Capture the cell that displays the provided text and extract its (x, y) central coordinate. 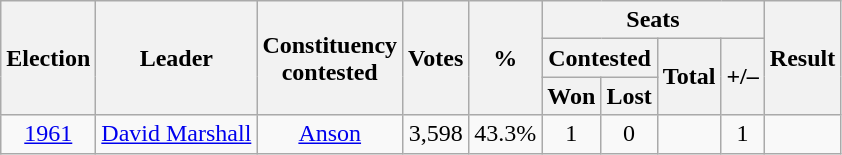
Lost (629, 96)
Constituencycontested (330, 58)
Leader (176, 58)
% (506, 58)
Seats (653, 20)
Votes (436, 58)
Contested (600, 58)
1961 (48, 134)
Election (48, 58)
Won (572, 96)
Result (802, 58)
David Marshall (176, 134)
0 (629, 134)
Anson (330, 134)
Total (689, 77)
3,598 (436, 134)
+/– (742, 77)
43.3% (506, 134)
